Scan for the cell matching the given text and deliver its (x, y) coordinate at center. 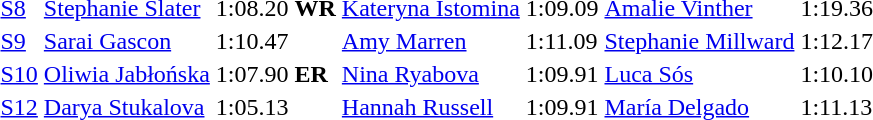
Luca Sós (700, 74)
1:09.91 (562, 74)
Stephanie Millward (700, 41)
1:11.09 (562, 41)
Sarai Gascon (126, 41)
1:07.90 ER (276, 74)
Amy Marren (430, 41)
Oliwia Jabłońska (126, 74)
Nina Ryabova (430, 74)
1:10.47 (276, 41)
